Detect which cell encompasses the target text, then output its [x, y] center coordinate. 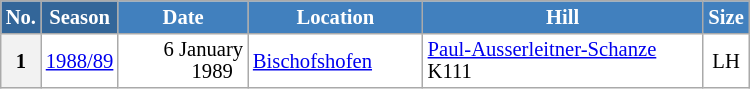
Bischofshofen [336, 60]
Size [726, 16]
1988/89 [80, 60]
6 January 1989 [183, 60]
Paul-Ausserleitner-Schanze K111 [563, 60]
Date [183, 16]
LH [726, 60]
No. [21, 16]
Season [80, 16]
Location [336, 16]
1 [21, 60]
Hill [563, 16]
